Scan for the cell matching the given text and deliver its (X, Y) coordinate at center. 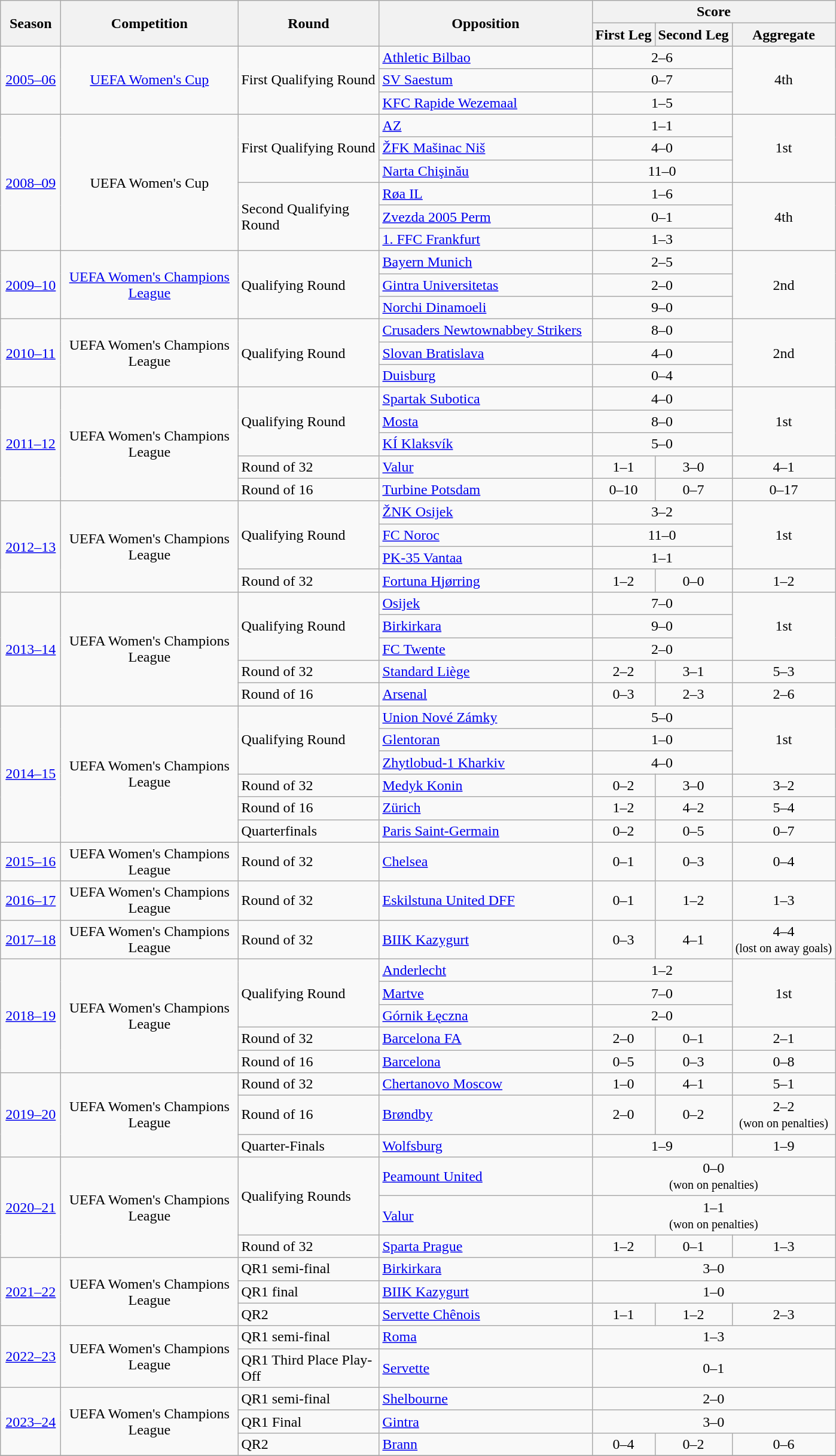
2–1 (783, 1038)
0–10 (623, 490)
Paris Saint-Germain (486, 831)
2018–19 (31, 1015)
0–0 (694, 580)
Peamount United (486, 1176)
Brøndby (486, 1115)
5–1 (783, 1084)
Eskilstuna United DFF (486, 900)
2020–21 (31, 1207)
Norchi Dinamoeli (486, 308)
Fortuna Hjørring (486, 580)
2013–14 (31, 649)
2008–09 (31, 182)
Osijek (486, 603)
Servette Chênois (486, 1314)
2014–15 (31, 774)
ŽNK Osijek (486, 512)
2021–22 (31, 1292)
2–2 (623, 672)
FC Twente (486, 649)
1–5 (662, 103)
5–4 (783, 808)
2019–20 (31, 1115)
Gintra Universitetas (486, 285)
1. FFC Frankfurt (486, 239)
4–4(lost on away goals) (783, 940)
2012–13 (31, 546)
2–2(won on penalties) (783, 1115)
Round (309, 23)
Second Leg (694, 35)
AZ (486, 126)
2011–12 (31, 444)
Qualifying Rounds (309, 1196)
2005–06 (31, 80)
Duisburg (486, 376)
Anderlecht (486, 970)
Sparta Prague (486, 1246)
Wolfsburg (486, 1146)
0–6 (783, 1444)
Zhytlobud-1 Kharkiv (486, 763)
Glentoran (486, 740)
1–6 (662, 194)
2016–17 (31, 900)
Second Qualifying Round (309, 216)
Slovan Bratislava (486, 353)
0–0 (won on penalties) (714, 1176)
2022–23 (31, 1357)
Union Nové Zámky (486, 717)
Servette (486, 1368)
Martve (486, 993)
Brann (486, 1444)
0–17 (783, 490)
4–2 (694, 808)
First Leg (623, 35)
Opposition (486, 23)
Turbine Potsdam (486, 490)
KFC Rapide Wezemaal (486, 103)
Season (31, 23)
2010–11 (31, 353)
QR1 Final (309, 1421)
Spartak Subotica (486, 399)
0–8 (783, 1061)
Roma (486, 1337)
Mosta (486, 421)
Chelsea (486, 862)
PK-35 Vantaa (486, 558)
Shelbourne (486, 1399)
KÍ Klaksvík (486, 444)
Competition (149, 23)
1–1 (won on penalties) (714, 1216)
3–1 (694, 672)
Crusaders Newtownabbey Strikers (486, 331)
2023–24 (31, 1421)
Quarter-Finals (309, 1146)
2017–18 (31, 940)
Bayern Munich (486, 262)
2015–16 (31, 862)
Athletic Bilbao (486, 57)
ŽFK Mašinac Niš (486, 148)
2009–10 (31, 285)
Score (714, 12)
Standard Liège (486, 672)
Narta Chişinău (486, 171)
QR1 final (309, 1292)
Quarterfinals (309, 831)
Zürich (486, 808)
5–3 (783, 672)
Gintra (486, 1421)
2–5 (662, 262)
Arsenal (486, 695)
Barcelona (486, 1061)
SV Saestum (486, 80)
Chertanovo Moscow (486, 1084)
Górnik Łęczna (486, 1015)
Zvezda 2005 Perm (486, 216)
QR1 Third Place Play-Off (309, 1368)
Aggregate (783, 35)
Røa IL (486, 194)
Barcelona FA (486, 1038)
Medyk Konin (486, 785)
FC Noroc (486, 535)
